Detect which cell encompasses the target text, then output its [X, Y] center coordinate. 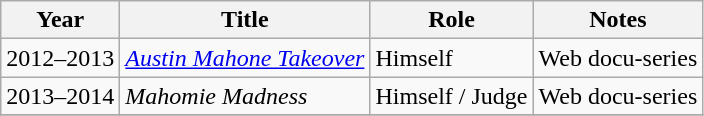
Notes [618, 20]
2013–2014 [60, 96]
Austin Mahone Takeover [245, 58]
Himself [452, 58]
Himself / Judge [452, 96]
2012–2013 [60, 58]
Mahomie Madness [245, 96]
Title [245, 20]
Role [452, 20]
Year [60, 20]
